Search for the cell housing the specified text and yield its [x, y] center coordinate. 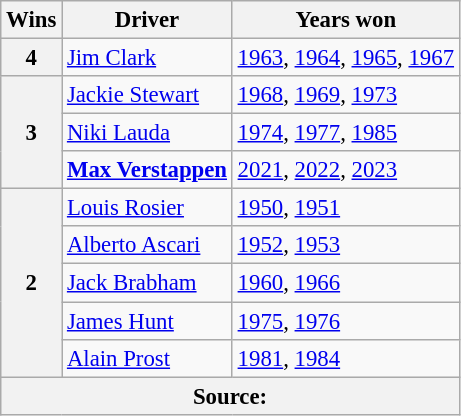
Years won [346, 20]
1963, 1964, 1965, 1967 [346, 58]
1950, 1951 [346, 208]
Alain Prost [148, 358]
1981, 1984 [346, 358]
4 [32, 58]
1952, 1953 [346, 245]
1968, 1969, 1973 [346, 95]
Alberto Ascari [148, 245]
Louis Rosier [148, 208]
Jack Brabham [148, 283]
Max Verstappen [148, 170]
Niki Lauda [148, 133]
Jackie Stewart [148, 95]
Jim Clark [148, 58]
1974, 1977, 1985 [346, 133]
Driver [148, 20]
James Hunt [148, 321]
Source: [230, 396]
2021, 2022, 2023 [346, 170]
1975, 1976 [346, 321]
1960, 1966 [346, 283]
3 [32, 132]
2 [32, 283]
Wins [32, 20]
